Extract the (X, Y) coordinate from the center of the cell holding the provided text.  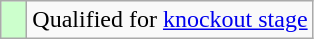
Qualified for knockout stage (170, 20)
